For the text-containing cell, return its midpoint in (x, y) coordinate format. 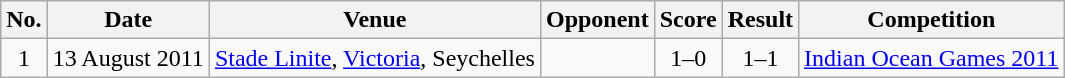
13 August 2011 (128, 58)
Score (688, 20)
Venue (374, 20)
Indian Ocean Games 2011 (932, 58)
1 (24, 58)
Date (128, 20)
Result (760, 20)
Opponent (597, 20)
1–1 (760, 58)
1–0 (688, 58)
Competition (932, 20)
Stade Linite, Victoria, Seychelles (374, 58)
No. (24, 20)
